Search for the cell housing the specified text and yield its (X, Y) center coordinate. 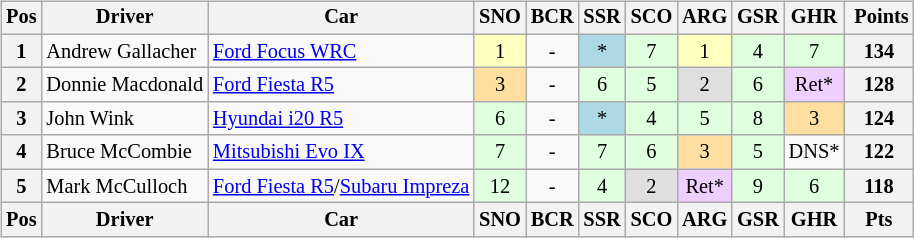
128 (878, 85)
Andrew Gallacher (124, 51)
Donnie Macdonald (124, 85)
Mitsubishi Evo IX (341, 152)
Ford Fiesta R5/Subaru Impreza (341, 186)
Mark McCulloch (124, 186)
12 (500, 186)
Hyundai i20 R5 (341, 119)
Bruce McCombie (124, 152)
122 (878, 152)
134 (878, 51)
9 (758, 186)
DNS* (814, 152)
118 (878, 186)
Ford Focus WRC (341, 51)
8 (758, 119)
Ford Fiesta R5 (341, 85)
Pts (878, 220)
Points (878, 18)
124 (878, 119)
John Wink (124, 119)
